Provide the (x, y) coordinate of the cell's center where the given text is located.  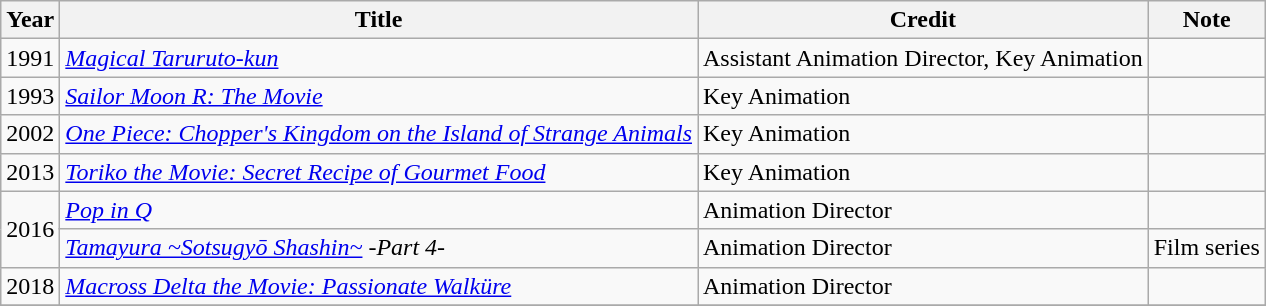
Toriko the Movie: Secret Recipe of Gourmet Food (379, 172)
Assistant Animation Director, Key Animation (924, 58)
Note (1206, 20)
2016 (30, 229)
2013 (30, 172)
Credit (924, 20)
2002 (30, 134)
1991 (30, 58)
Sailor Moon R: The Movie (379, 96)
Macross Delta the Movie: Passionate Walküre (379, 286)
Film series (1206, 248)
Pop in Q (379, 210)
Year (30, 20)
One Piece: Chopper's Kingdom on the Island of Strange Animals (379, 134)
Title (379, 20)
Tamayura ~Sotsugyō Shashin~ -Part 4- (379, 248)
1993 (30, 96)
Magical Taruruto-kun (379, 58)
2018 (30, 286)
